Extract the [x, y] coordinate from the center of the cell holding the provided text.  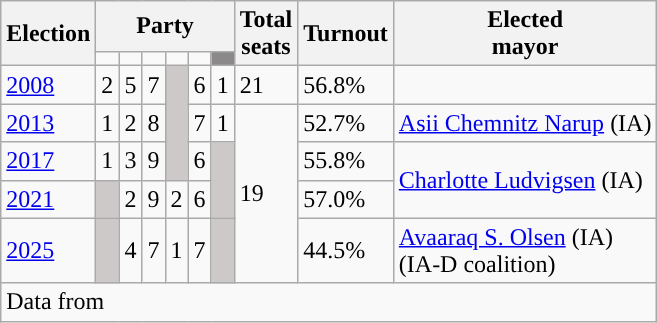
Totalseats [266, 34]
2017 [48, 161]
Asii Chemnitz Narup (IA) [525, 123]
Charlotte Ludvigsen (IA) [525, 180]
3 [130, 161]
19 [266, 194]
44.5% [346, 250]
Election [48, 34]
2025 [48, 250]
57.0% [346, 199]
Electedmayor [525, 34]
56.8% [346, 85]
Avaaraq S. Olsen (IA) (IA-D coalition) [525, 250]
2008 [48, 85]
55.8% [346, 161]
8 [154, 123]
21 [266, 85]
2021 [48, 199]
4 [130, 250]
52.7% [346, 123]
Party [165, 26]
Data from [329, 302]
5 [130, 85]
2013 [48, 123]
Turnout [346, 34]
